Search for the cell housing the specified text and yield its (X, Y) center coordinate. 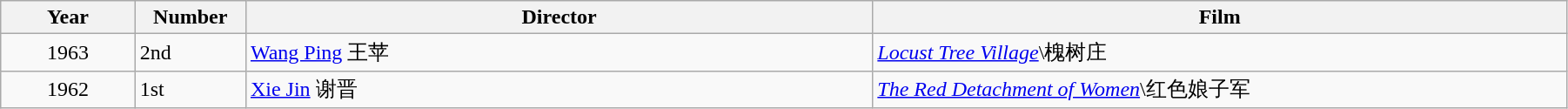
Director (559, 17)
Year (68, 17)
Wang Ping 王苹 (559, 52)
Number (190, 17)
Locust Tree Village\槐树庄 (1220, 52)
1st (190, 89)
1962 (68, 89)
1963 (68, 52)
Xie Jin 谢晋 (559, 89)
2nd (190, 52)
The Red Detachment of Women\红色娘子军 (1220, 89)
Film (1220, 17)
